Pinpoint the cell where the given text exists, returning its (X, Y) midpoint coordinate. 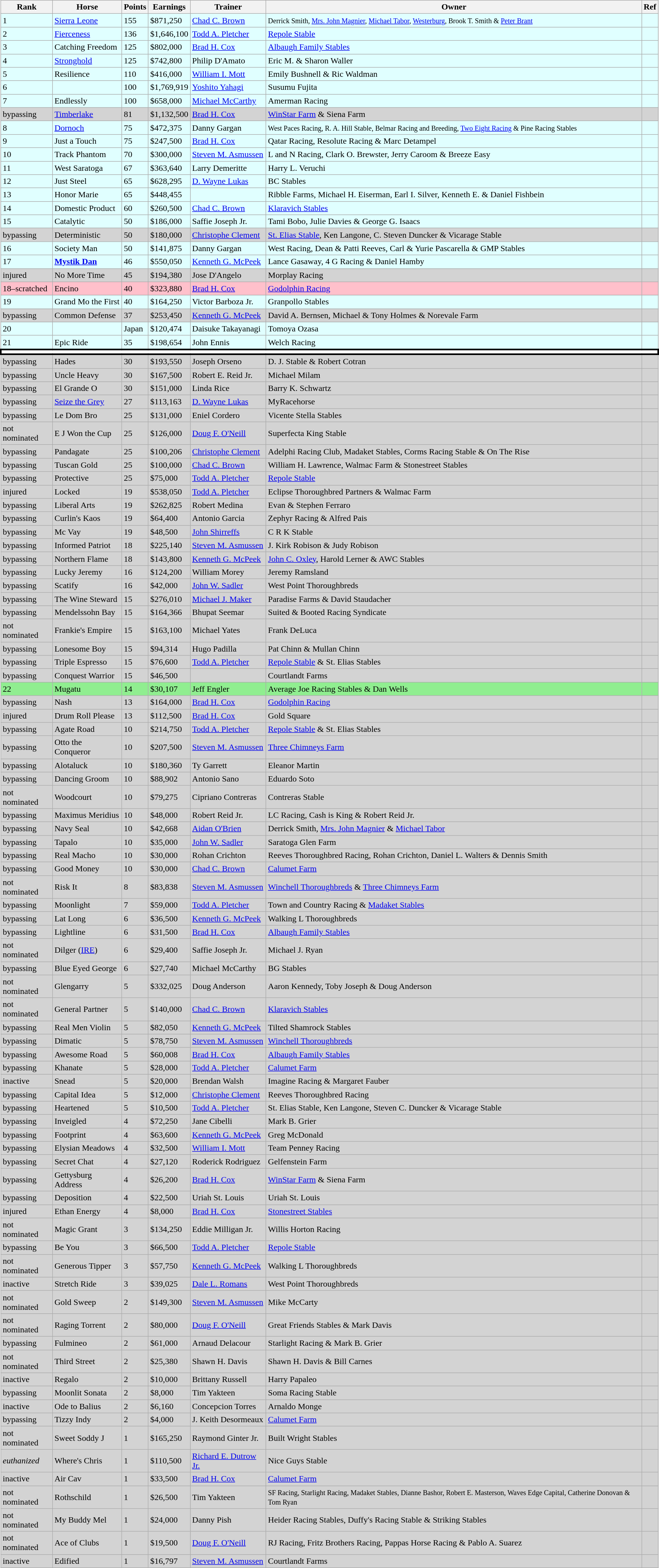
Great Friends Stables & Mark Davis (454, 1325)
Navy Seal (87, 828)
$24,000 (169, 1520)
18–scratched (27, 288)
$363,640 (169, 168)
Aaron Kennedy, Toby Joseph & Doug Anderson (454, 986)
$78,750 (169, 1041)
Reeves Thoroughbred Racing, Rohan Crichton, Daniel L. Walters & Dennis Smith (454, 855)
MyRacehorse (454, 402)
Moonlit Sonata (87, 1393)
Tapalo (87, 842)
$120,474 (169, 329)
$164,366 (169, 612)
Nash (87, 702)
$48,500 (169, 532)
Robert Reid Jr. (228, 815)
$94,314 (169, 649)
$186,000 (169, 222)
$19,500 (169, 1543)
Robert E. Reid Jr. (228, 375)
Timberlake (87, 114)
$141,875 (169, 248)
Ribble Farms, Michael H. Eiserman, Earl I. Silver, Kenneth E. & Daniel Fishbein (454, 195)
Bhupat Seemar (228, 612)
$33,500 (169, 1479)
Gold Sweep (87, 1302)
$253,450 (169, 315)
Elysian Meadows (87, 1148)
Rohan Crichton (228, 855)
Mystik Dan (87, 262)
$149,300 (169, 1302)
$12,000 (169, 1094)
Zephyr Racing & Alfred Pais (454, 518)
$140,000 (169, 1009)
Contreras Stable (454, 797)
Heartened (87, 1108)
110 (135, 74)
$82,050 (169, 1027)
$25,380 (169, 1361)
Evan & Stephen Ferraro (454, 505)
Tuscan Gold (87, 465)
Robert Medina (228, 505)
$35,000 (169, 842)
Eduardo Soto (454, 779)
$30,107 (169, 689)
J. Kirk Robison & Judy Robison (454, 545)
Resilience (87, 74)
Average Joe Racing Stables & Dan Wells (454, 689)
General Partner (87, 1009)
Common Defense (87, 315)
$88,902 (169, 779)
Agate Road (87, 729)
Mugatu (87, 689)
Jane Cibelli (228, 1121)
Japan (135, 329)
Cipriano Contreras (228, 797)
$323,880 (169, 288)
$124,200 (169, 572)
Jeremy Ramsland (454, 572)
Liberal Arts (87, 505)
Dimatic (87, 1041)
$76,600 (169, 662)
Eniel Cordero (228, 415)
Tami Bobo, Julie Davies & George G. Isaacs (454, 222)
West Saratoga (87, 168)
155 (135, 20)
Roderick Rodriguez (228, 1162)
Trainer (228, 7)
The Wine Steward (87, 599)
Starlight Racing & Mark B. Grier (454, 1343)
Joseph Orseno (228, 361)
Earnings (169, 7)
$113,163 (169, 402)
$802,000 (169, 47)
Edified (87, 1561)
Sierra Leone (87, 20)
$131,000 (169, 415)
$262,825 (169, 505)
$16,797 (169, 1561)
17 (27, 262)
Fulmineo (87, 1343)
Saratoga Glen Farm (454, 842)
Regalo (87, 1380)
Brendan Walsh (228, 1081)
Willis Horton Racing (454, 1229)
Daisuke Takayanagi (228, 329)
Lucky Jeremy (87, 572)
Derrick Smith, Mrs. John Magnier, Michael Tabor, Westerburg, Brook T. Smith & Peter Brant (454, 20)
$4,000 (169, 1420)
Welch Racing (454, 342)
Amerman Racing (454, 101)
Ty Garrett (228, 765)
Imagine Racing & Margaret Fauber (454, 1081)
Blue Eyed George (87, 968)
Michael J. Maker (228, 599)
Drum Roll Please (87, 716)
$165,250 (169, 1438)
Suited & Booted Racing Syndicate (454, 612)
81 (135, 114)
Granpollo Stables (454, 302)
Jeff Engler (228, 689)
Eric M. & Sharon Waller (454, 61)
$207,500 (169, 747)
$36,500 (169, 919)
Deposition (87, 1198)
Generous Tipper (87, 1266)
Yoshito Yahagi (228, 87)
Domestic Product (87, 208)
$180,360 (169, 765)
St. Elias Stable, Ken Langone, C. Steven Duncker & Vicarage Stable (454, 235)
Michael Yates (228, 630)
$75,000 (169, 478)
Real Macho (87, 855)
$214,750 (169, 729)
Just a Touch (87, 141)
Catalytic (87, 222)
Heider Racing Stables, Duffy's Racing Stable & Striking Stables (454, 1520)
136 (135, 34)
$72,250 (169, 1121)
$20,000 (169, 1081)
Frank DeLuca (454, 630)
Horse (87, 7)
Moonlight (87, 905)
Mendelssohn Bay (87, 612)
Ace of Clubs (87, 1543)
12 (27, 181)
D. J. Stable & Robert Cotran (454, 361)
Points (135, 7)
William H. Lawrence, Walmac Farm & Stonestreet Stables (454, 465)
Greg McDonald (454, 1135)
46 (135, 262)
Uncle Heavy (87, 375)
$80,000 (169, 1325)
$32,500 (169, 1148)
$39,025 (169, 1284)
$61,000 (169, 1343)
Triple Espresso (87, 662)
J. Keith Desormeaux (228, 1420)
$27,120 (169, 1162)
22 (27, 689)
Magic Grant (87, 1229)
$57,750 (169, 1266)
Reeves Thoroughbred Racing (454, 1094)
John C. Oxley, Harold Lerner & AWC Stables (454, 559)
Barry K. Schwartz (454, 388)
Derrick Smith, Mrs. John Magnier & Michael Tabor (454, 828)
Sweet Soddy J (87, 1438)
$658,000 (169, 101)
Tomoya Ozasa (454, 329)
Good Money (87, 869)
Seize the Grey (87, 402)
Glengarry (87, 986)
West Racing, Dean & Patti Reeves, Carl & Yurie Pascarella & GMP Stables (454, 248)
David A. Bernsen, Michael & Tony Holmes & Norevale Farm (454, 315)
Doug Anderson (228, 986)
Qatar Racing, Resolute Racing & Marc Detampel (454, 141)
My Buddy Mel (87, 1520)
Scatify (87, 585)
$42,668 (169, 828)
Michael Milam (454, 375)
Larry Demeritte (228, 168)
Otto the Conqueror (87, 747)
Rank (27, 7)
Fierceness (87, 34)
Three Chimneys Farm (454, 747)
Ode to Balius (87, 1406)
Protective (87, 478)
Eleanor Martin (454, 765)
35 (135, 342)
$163,100 (169, 630)
Curlin's Kaos (87, 518)
Gettysburg Address (87, 1180)
Lat Long (87, 919)
Khanate (87, 1068)
Vicente Stella Stables (454, 415)
70 (135, 154)
Track Phantom (87, 154)
Mark B. Grier (454, 1121)
Alotaluck (87, 765)
$448,455 (169, 195)
William Morey (228, 572)
Inveigled (87, 1121)
Air Cav (87, 1479)
20 (27, 329)
Eddie Milligan Jr. (228, 1229)
$59,000 (169, 905)
Just Steel (87, 181)
$112,500 (169, 716)
Endlessly (87, 101)
BG Stables (454, 968)
$193,550 (169, 361)
El Grande O (87, 388)
Soma Racing Stable (454, 1393)
Raging Torrent (87, 1325)
Hugo Padilla (228, 649)
Nice Guys Stable (454, 1461)
Victor Barboza Jr. (228, 302)
$10,500 (169, 1108)
Grand Mo the First (87, 302)
$550,050 (169, 262)
$63,600 (169, 1135)
Lonesome Boy (87, 649)
RJ Racing, Fritz Brothers Racing, Pappas Horse Racing & Pablo A. Suarez (454, 1543)
Pat Chinn & Mullan Chinn (454, 649)
Dilger (IRE) (87, 950)
$100,206 (169, 452)
60 (135, 208)
Pandagate (87, 452)
$260,500 (169, 208)
$742,800 (169, 61)
St. Elias Stable, Ken Langone, Steven C. Duncker & Vicarage Stable (454, 1108)
Susumu Fujita (454, 87)
Epic Ride (87, 342)
Informed Patriot (87, 545)
$167,500 (169, 375)
Maximus Meridius (87, 815)
Gold Square (454, 716)
Shawn H. Davis & Bill Carnes (454, 1361)
Le Dom Bro (87, 415)
21 (27, 342)
9 (27, 141)
Real Men Violin (87, 1027)
37 (135, 315)
Honor Marie (87, 195)
$247,500 (169, 141)
BC Stables (454, 181)
$26,200 (169, 1180)
Society Man (87, 248)
Woodcourt (87, 797)
Town and Country Racing & Madaket Stables (454, 905)
$27,740 (169, 968)
Harry Papaleo (454, 1380)
Third Street (87, 1361)
$22,500 (169, 1198)
$1,646,100 (169, 34)
Philip D'Amato (228, 61)
$198,654 (169, 342)
Rothschild (87, 1497)
$29,400 (169, 950)
Emily Bushnell & Ric Waldman (454, 74)
Encino (87, 288)
Aidan O'Brien (228, 828)
Built Wright Stables (454, 1438)
Jose D'Angelo (228, 275)
John Ennis (228, 342)
$46,500 (169, 676)
$6,160 (169, 1406)
$416,000 (169, 74)
LC Racing, Cash is King & Robert Reid Jr. (454, 815)
$83,838 (169, 887)
Snead (87, 1081)
No More Time (87, 275)
Frankie's Empire (87, 630)
27 (135, 402)
$134,250 (169, 1229)
Dancing Groom (87, 779)
$276,010 (169, 599)
$164,000 (169, 702)
Dale L. Romans (228, 1284)
$28,000 (169, 1068)
Where's Chris (87, 1461)
$64,400 (169, 518)
Richard E. Dutrow Jr. (228, 1461)
$472,375 (169, 127)
Stretch Ride (87, 1284)
Tilted Shamrock Stables (454, 1027)
$26,500 (169, 1497)
$42,000 (169, 585)
$10,000 (169, 1380)
$100,000 (169, 465)
Hades (87, 361)
Capital Idea (87, 1094)
Arnaldo Monge (454, 1406)
Team Penney Racing (454, 1148)
Deterministic (87, 235)
Locked (87, 492)
Conquest Warrior (87, 676)
$151,000 (169, 388)
Danny Pish (228, 1520)
$332,025 (169, 986)
Footprint (87, 1135)
$538,050 (169, 492)
Antonio Sano (228, 779)
$48,000 (169, 815)
$79,275 (169, 797)
Risk It (87, 887)
$66,500 (169, 1247)
John Shirreffs (228, 532)
67 (135, 168)
C R K Stable (454, 532)
Morplay Racing (454, 275)
Mike McCarty (454, 1302)
Dornoch (87, 127)
$225,140 (169, 545)
$126,000 (169, 433)
$300,000 (169, 154)
Concepcion Torres (228, 1406)
$164,250 (169, 302)
$1,769,919 (169, 87)
Arnaud Delacour (228, 1343)
SF Racing, Starlight Racing, Madaket Stables, Dianne Bashor, Robert E. Masterson, Waves Edge Capital, Catherine Donovan & Tom Ryan (454, 1497)
$180,000 (169, 235)
Lightline (87, 932)
$110,500 (169, 1461)
Be You (87, 1247)
Antonio Garcia (228, 518)
Winchell Thoroughbreds (454, 1041)
Ref (650, 7)
$194,380 (169, 275)
Michael J. Ryan (454, 950)
Tizzy Indy (87, 1420)
Adelphi Racing Club, Madaket Stables, Corms Racing Stable & On The Rise (454, 452)
Eclipse Thoroughbred Partners & Walmac Farm (454, 492)
Paradise Farms & David Staudacher (454, 599)
$871,250 (169, 20)
Harry L. Veruchi (454, 168)
Mc Vay (87, 532)
euthanized (27, 1461)
45 (135, 275)
11 (27, 168)
E J Won the Cup (87, 433)
Lance Gasaway, 4 G Racing & Daniel Hamby (454, 262)
Raymond Ginter Jr. (228, 1438)
Stonestreet Stables (454, 1211)
Ethan Energy (87, 1211)
$143,800 (169, 559)
West Paces Racing, R. A. Hill Stable, Belmar Racing and Breeding, Two Eight Racing & Pine Racing Stables (454, 127)
Secret Chat (87, 1162)
$1,132,500 (169, 114)
Superfecta King Stable (454, 433)
Brittany Russell (228, 1380)
Catching Freedom (87, 47)
L and N Racing, Clark O. Brewster, Jerry Caroom & Breeze Easy (454, 154)
Awesome Road (87, 1054)
$60,008 (169, 1054)
Northern Flame (87, 559)
Shawn H. Davis (228, 1361)
Linda Rice (228, 388)
Stronghold (87, 61)
Owner (454, 7)
$628,295 (169, 181)
Gelfenstein Farm (454, 1162)
$31,500 (169, 932)
Winchell Thoroughbreds & Three Chimneys Farm (454, 887)
